Search for the cell housing the specified text and yield its [x, y] center coordinate. 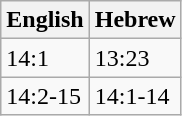
Hebrew [135, 20]
14:2-15 [45, 96]
13:23 [135, 58]
English [45, 20]
14:1 [45, 58]
14:1-14 [135, 96]
